Detect which cell encompasses the target text, then output its (X, Y) center coordinate. 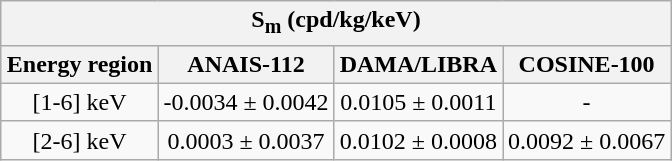
0.0003 ± 0.0037 (246, 140)
ANAIS-112 (246, 64)
[2-6] keV (80, 140)
Sm (cpd/kg/keV) (336, 23)
- (586, 102)
0.0102 ± 0.0008 (418, 140)
-0.0034 ± 0.0042 (246, 102)
Energy region (80, 64)
0.0105 ± 0.0011 (418, 102)
[1-6] keV (80, 102)
0.0092 ± 0.0067 (586, 140)
DAMA/LIBRA (418, 64)
COSINE-100 (586, 64)
